Capture the cell that displays the provided text and extract its [x, y] central coordinate. 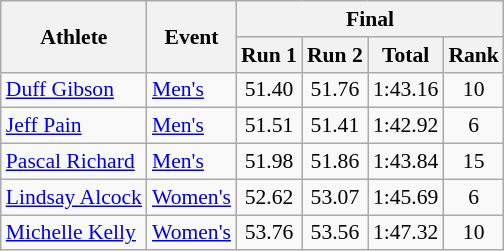
Pascal Richard [74, 162]
Total [406, 55]
Michelle Kelly [74, 233]
Lindsay Alcock [74, 197]
51.51 [269, 126]
51.40 [269, 90]
1:43.84 [406, 162]
53.56 [335, 233]
Jeff Pain [74, 126]
Duff Gibson [74, 90]
Athlete [74, 36]
Event [192, 36]
Rank [474, 55]
51.98 [269, 162]
53.07 [335, 197]
52.62 [269, 197]
51.41 [335, 126]
15 [474, 162]
1:42.92 [406, 126]
51.86 [335, 162]
1:45.69 [406, 197]
51.76 [335, 90]
53.76 [269, 233]
Run 1 [269, 55]
Run 2 [335, 55]
1:47.32 [406, 233]
1:43.16 [406, 90]
Final [370, 19]
